Identify which cell holds the provided text, then report its (X, Y) central coordinate. 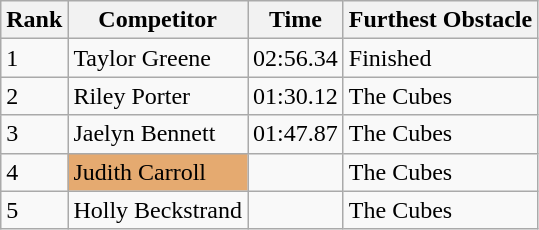
Finished (440, 58)
Time (296, 20)
2 (34, 96)
Judith Carroll (158, 172)
Taylor Greene (158, 58)
Holly Beckstrand (158, 210)
02:56.34 (296, 58)
Jaelyn Bennett (158, 134)
Rank (34, 20)
Competitor (158, 20)
1 (34, 58)
01:47.87 (296, 134)
01:30.12 (296, 96)
Furthest Obstacle (440, 20)
5 (34, 210)
Riley Porter (158, 96)
3 (34, 134)
4 (34, 172)
